From the cell containing the given text, extract its center point as (x, y) coordinate. 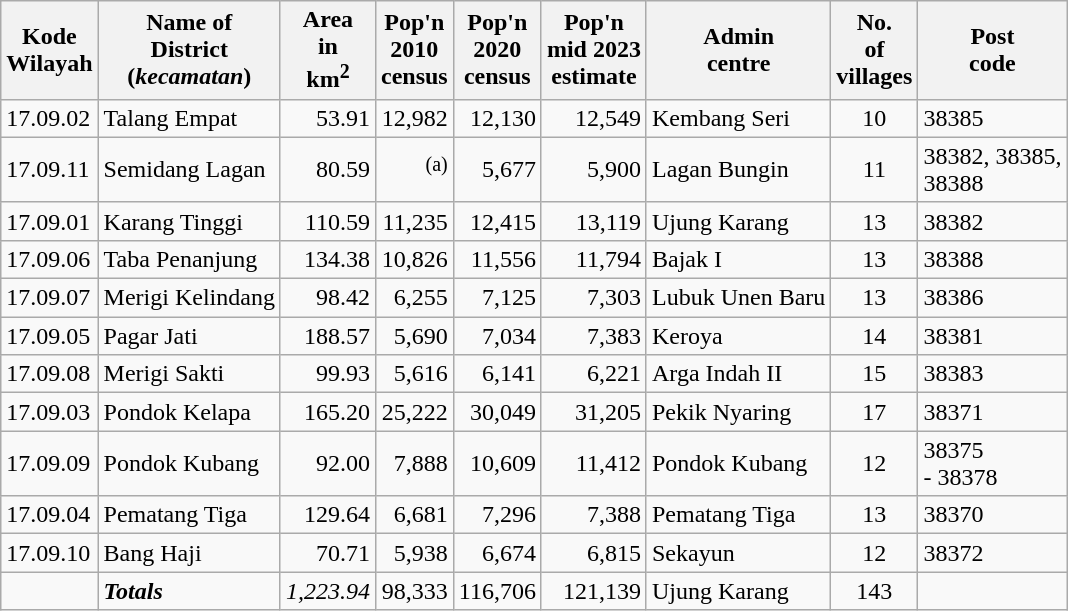
129.64 (328, 515)
11 (874, 170)
70.71 (328, 553)
17.09.08 (50, 374)
38371 (992, 412)
38383 (992, 374)
Admin centre (738, 50)
1,223.94 (328, 591)
Bang Haji (189, 553)
6,681 (414, 515)
Pagar Jati (189, 336)
Postcode (992, 50)
Taba Penanjung (189, 259)
25,222 (414, 412)
38372 (992, 553)
5,616 (414, 374)
12,549 (594, 118)
17.09.07 (50, 298)
38375- 38378 (992, 464)
17.09.05 (50, 336)
Bajak I (738, 259)
12,982 (414, 118)
38386 (992, 298)
12,130 (497, 118)
17.09.04 (50, 515)
15 (874, 374)
(a) (414, 170)
17.09.01 (50, 221)
Pop'n 2010census (414, 50)
5,677 (497, 170)
7,888 (414, 464)
7,125 (497, 298)
121,139 (594, 591)
5,690 (414, 336)
38382, 38385,38388 (992, 170)
5,900 (594, 170)
92.00 (328, 464)
7,296 (497, 515)
7,034 (497, 336)
Area inkm2 (328, 50)
5,938 (414, 553)
17.09.03 (50, 412)
Name ofDistrict(kecamatan) (189, 50)
11,556 (497, 259)
Merigi Kelindang (189, 298)
Sekayun (738, 553)
11,412 (594, 464)
38382 (992, 221)
Pop'n mid 2023estimate (594, 50)
116,706 (497, 591)
6,674 (497, 553)
6,141 (497, 374)
98.42 (328, 298)
14 (874, 336)
Arga Indah II (738, 374)
Kode Wilayah (50, 50)
Totals (189, 591)
6,815 (594, 553)
11,794 (594, 259)
Semidang Lagan (189, 170)
134.38 (328, 259)
10,609 (497, 464)
17.09.06 (50, 259)
Pop'n 2020census (497, 50)
10 (874, 118)
Keroya (738, 336)
98,333 (414, 591)
38385 (992, 118)
17.09.11 (50, 170)
99.93 (328, 374)
7,383 (594, 336)
17.09.10 (50, 553)
Karang Tinggi (189, 221)
165.20 (328, 412)
Kembang Seri (738, 118)
10,826 (414, 259)
17 (874, 412)
143 (874, 591)
7,388 (594, 515)
80.59 (328, 170)
17.09.02 (50, 118)
53.91 (328, 118)
30,049 (497, 412)
7,303 (594, 298)
188.57 (328, 336)
Merigi Sakti (189, 374)
No.ofvillages (874, 50)
17.09.09 (50, 464)
13,119 (594, 221)
Pondok Kelapa (189, 412)
Talang Empat (189, 118)
6,221 (594, 374)
Lagan Bungin (738, 170)
11,235 (414, 221)
38388 (992, 259)
12,415 (497, 221)
38381 (992, 336)
Lubuk Unen Baru (738, 298)
38370 (992, 515)
6,255 (414, 298)
Pekik Nyaring (738, 412)
110.59 (328, 221)
31,205 (594, 412)
